Locate the cell with the specified text and output its [x, y] center coordinate. 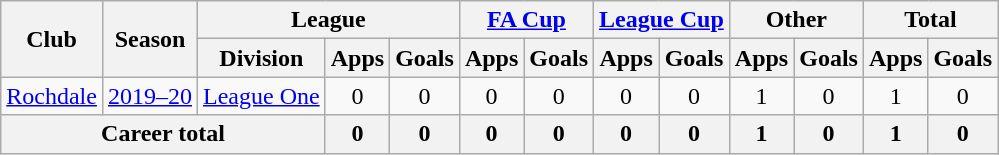
Rochdale [52, 96]
Season [150, 39]
Other [796, 20]
2019–20 [150, 96]
Club [52, 39]
Division [262, 58]
Total [930, 20]
Career total [163, 134]
League [329, 20]
League One [262, 96]
FA Cup [526, 20]
League Cup [662, 20]
